Output the (x, y) coordinate of the center of the cell containing the given text.  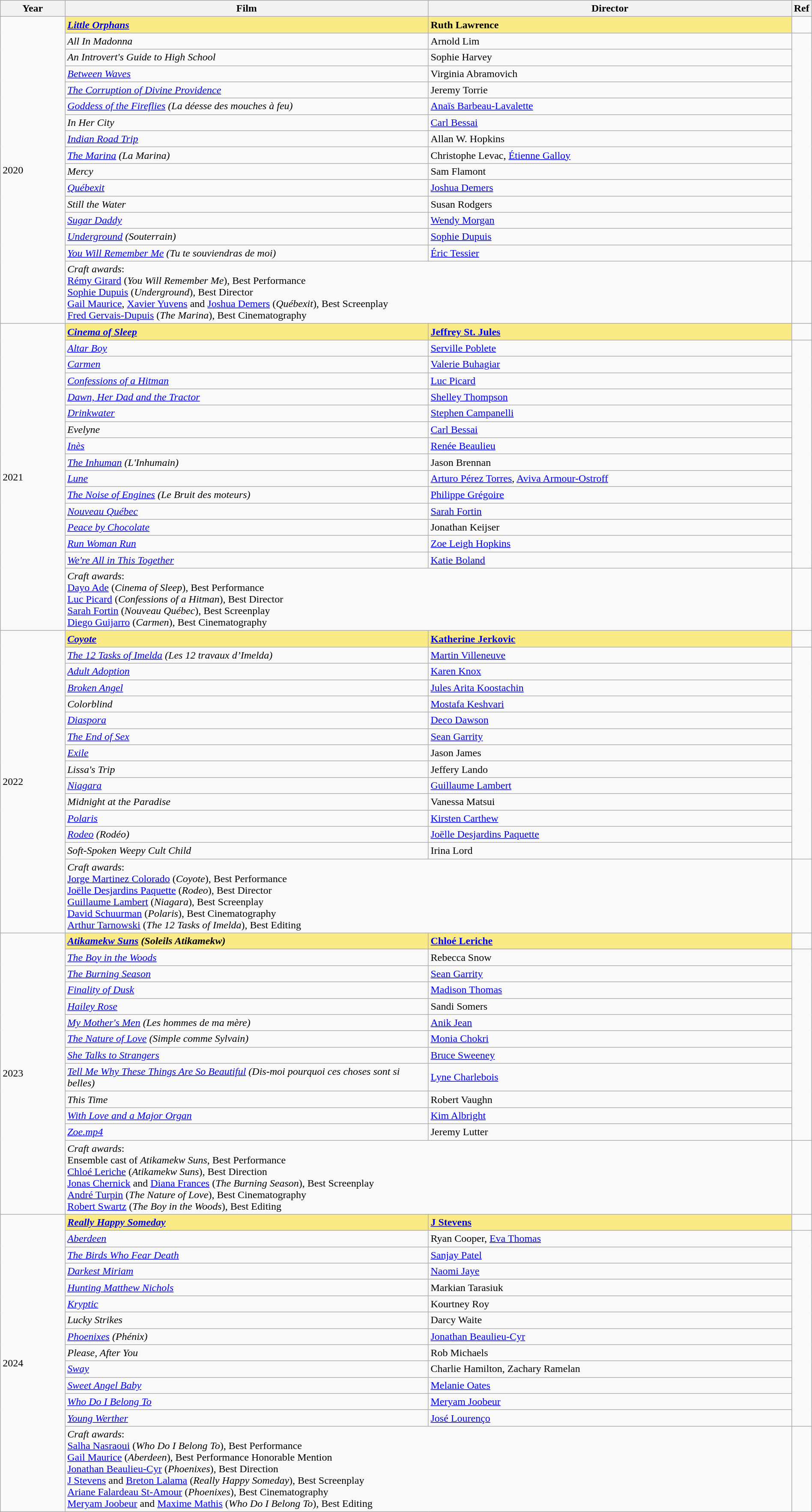
Lune (247, 478)
Drinkwater (247, 413)
Jules Arita Koostachin (610, 688)
Sweet Angel Baby (247, 1385)
Darcy Waite (610, 1320)
Rob Michaels (610, 1353)
The 12 Tasks of Imelda (Les 12 travaux d’Imelda) (247, 655)
Kourtney Roy (610, 1304)
Arnold Lim (610, 41)
All In Madonna (247, 41)
Rodeo (Rodéo) (247, 835)
Philippe Grégoire (610, 495)
Karen Knox (610, 671)
Kirsten Carthew (610, 818)
Sarah Fortin (610, 511)
Sanjay Patel (610, 1255)
Indian Road Trip (247, 139)
With Love and a Major Organ (247, 1115)
Still the Water (247, 204)
The Inhuman (L'Inhumain) (247, 462)
You Will Remember Me (Tu te souviendras de moi) (247, 253)
Underground (Souterrain) (247, 237)
Markian Tarasiuk (610, 1288)
Between Waves (247, 74)
Zoe.mp4 (247, 1132)
Niagara (247, 785)
Deco Dawson (610, 720)
Kim Albright (610, 1115)
Christophe Levac, Étienne Galloy (610, 155)
2022 (33, 782)
Nouveau Québec (247, 511)
Jeffery Lando (610, 769)
José Lourenço (610, 1418)
Atikamekw Suns (Soleils Atikamekw) (247, 941)
Little Orphans (247, 25)
Finality of Dusk (247, 990)
Confessions of a Hitman (247, 381)
She Talks to Strangers (247, 1055)
Zoe Leigh Hopkins (610, 544)
J Stevens (610, 1223)
Director (610, 9)
Stephen Campanelli (610, 413)
Martin Villeneuve (610, 655)
Joshua Demers (610, 188)
Jason Brennan (610, 462)
Wendy Morgan (610, 221)
The End of Sex (247, 737)
Sugar Daddy (247, 221)
Jeremy Lutter (610, 1132)
Susan Rodgers (610, 204)
Chloé Leriche (610, 941)
Please, After You (247, 1353)
Madison Thomas (610, 990)
Jonathan Beaulieu-Cyr (610, 1336)
Shelley Thompson (610, 397)
Jeremy Torrie (610, 90)
Joëlle Desjardins Paquette (610, 835)
Québexit (247, 188)
Goddess of the Fireflies (La déesse des mouches à feu) (247, 106)
Anik Jean (610, 1023)
Young Werther (247, 1418)
Arturo Pérez Torres, Aviva Armour-Ostroff (610, 478)
Sam Flamont (610, 171)
Adult Adoption (247, 671)
Bruce Sweeney (610, 1055)
Kryptic (247, 1304)
Vanessa Matsui (610, 802)
Monia Chokri (610, 1039)
Film (247, 9)
Who Do I Belong To (247, 1402)
Hailey Rose (247, 1006)
The Burning Season (247, 974)
In Her City (247, 122)
Cinema of Sleep (247, 332)
Polaris (247, 818)
Melanie Oates (610, 1385)
Altar Boy (247, 348)
Dawn, Her Dad and the Tractor (247, 397)
Ref (802, 9)
Katie Boland (610, 560)
Allan W. Hopkins (610, 139)
Aberdeen (247, 1239)
Valerie Buhagiar (610, 364)
Inès (247, 446)
An Introvert's Guide to High School (247, 57)
Coyote (247, 639)
Lucky Strikes (247, 1320)
Ruth Lawrence (610, 25)
Lyne Charlebois (610, 1077)
2020 (33, 170)
Evelyne (247, 429)
We're All in This Together (247, 560)
Mostafa Keshvari (610, 704)
Anaïs Barbeau-Lavalette (610, 106)
Luc Picard (610, 381)
Éric Tessier (610, 253)
Run Woman Run (247, 544)
Serville Poblete (610, 348)
Katherine Jerkovic (610, 639)
2021 (33, 477)
Naomi Jaye (610, 1271)
The Noise of Engines (Le Bruit des moteurs) (247, 495)
Mercy (247, 171)
Sway (247, 1369)
Robert Vaughn (610, 1099)
Colorblind (247, 704)
Sandi Somers (610, 1006)
Diaspora (247, 720)
Sophie Harvey (610, 57)
This Time (247, 1099)
Meryam Joobeur (610, 1402)
Jason James (610, 753)
Virginia Abramovich (610, 74)
Rebecca Snow (610, 957)
Midnight at the Paradise (247, 802)
Really Happy Someday (247, 1223)
The Nature of Love (Simple comme Sylvain) (247, 1039)
The Boy in the Woods (247, 957)
Tell Me Why These Things Are So Beautiful (Dis-moi pourquoi ces choses sont si belles) (247, 1077)
Ryan Cooper, Eva Thomas (610, 1239)
Soft-Spoken Weepy Cult Child (247, 851)
Renée Beaulieu (610, 446)
2024 (33, 1363)
2023 (33, 1074)
Carmen (247, 364)
Jeffrey St. Jules (610, 332)
Peace by Chocolate (247, 528)
Darkest Miriam (247, 1271)
The Marina (La Marina) (247, 155)
My Mother's Men (Les hommes de ma mère) (247, 1023)
Hunting Matthew Nichols (247, 1288)
Charlie Hamilton, Zachary Ramelan (610, 1369)
Sophie Dupuis (610, 237)
Exile (247, 753)
Jonathan Keijser (610, 528)
The Birds Who Fear Death (247, 1255)
Guillaume Lambert (610, 785)
Irina Lord (610, 851)
Lissa's Trip (247, 769)
The Corruption of Divine Providence (247, 90)
Year (33, 9)
Broken Angel (247, 688)
Phoenixes (Phénix) (247, 1336)
